Output the [X, Y] coordinate of the center of the cell containing the given text.  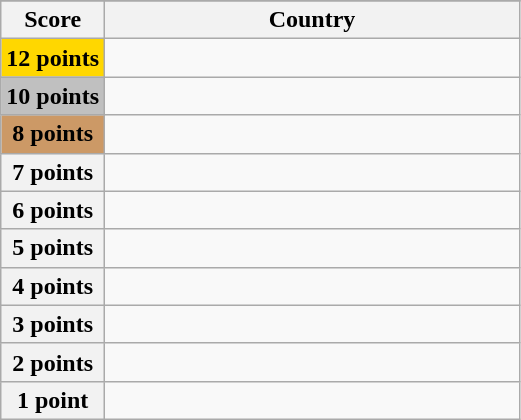
3 points [53, 324]
12 points [53, 58]
6 points [53, 210]
8 points [53, 134]
Score [53, 20]
2 points [53, 362]
5 points [53, 248]
1 point [53, 400]
4 points [53, 286]
7 points [53, 172]
Country [312, 20]
10 points [53, 96]
